Determine the [X, Y] coordinate at the center of the cell enclosing the given text.  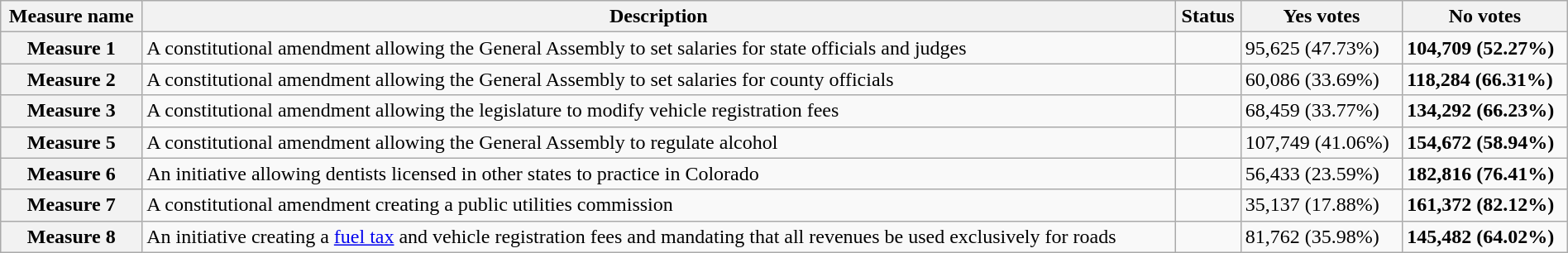
118,284 (66.31%) [1485, 79]
95,625 (47.73%) [1322, 48]
An initiative allowing dentists licensed in other states to practice in Colorado [658, 174]
104,709 (52.27%) [1485, 48]
Measure 1 [71, 48]
Measure 3 [71, 111]
68,459 (33.77%) [1322, 111]
Measure 2 [71, 79]
A constitutional amendment allowing the General Assembly to regulate alcohol [658, 142]
154,672 (58.94%) [1485, 142]
161,372 (82.12%) [1485, 205]
Yes votes [1322, 17]
A constitutional amendment allowing the General Assembly to set salaries for county officials [658, 79]
134,292 (66.23%) [1485, 111]
A constitutional amendment allowing the General Assembly to set salaries for state officials and judges [658, 48]
81,762 (35.98%) [1322, 236]
107,749 (41.06%) [1322, 142]
Measure 5 [71, 142]
Description [658, 17]
A constitutional amendment creating a public utilities commission [658, 205]
145,482 (64.02%) [1485, 236]
An initiative creating a fuel tax and vehicle registration fees and mandating that all revenues be used exclusively for roads [658, 236]
No votes [1485, 17]
Measure 6 [71, 174]
35,137 (17.88%) [1322, 205]
60,086 (33.69%) [1322, 79]
Measure 8 [71, 236]
A constitutional amendment allowing the legislature to modify vehicle registration fees [658, 111]
Measure name [71, 17]
Status [1207, 17]
56,433 (23.59%) [1322, 174]
Measure 7 [71, 205]
182,816 (76.41%) [1485, 174]
